From the cell containing the given text, extract its center point as (X, Y) coordinate. 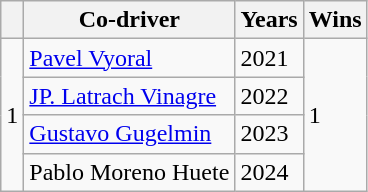
2021 (269, 58)
2024 (269, 172)
Years (269, 20)
Pavel Vyoral (130, 58)
JP. Latrach Vinagre (130, 96)
Pablo Moreno Huete (130, 172)
Co-driver (130, 20)
2022 (269, 96)
Gustavo Gugelmin (130, 134)
Wins (335, 20)
2023 (269, 134)
